Locate the cell with the specified text and output its [x, y] center coordinate. 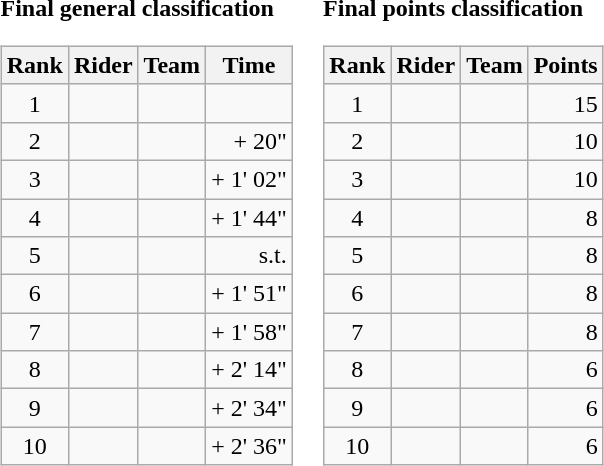
15 [566, 103]
+ 1' 58" [250, 332]
+ 1' 51" [250, 294]
+ 1' 44" [250, 217]
Points [566, 65]
+ 2' 36" [250, 446]
s.t. [250, 256]
+ 2' 34" [250, 408]
+ 20" [250, 141]
Time [250, 65]
+ 1' 02" [250, 179]
+ 2' 14" [250, 370]
